Find where the given text appears and provide that cell's center as [X, Y] coordinate. 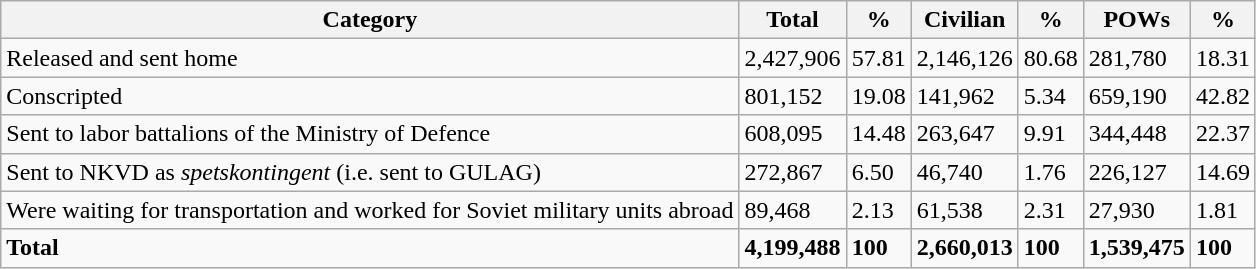
22.37 [1222, 134]
Category [370, 20]
2.31 [1050, 210]
141,962 [964, 96]
57.81 [878, 58]
80.68 [1050, 58]
46,740 [964, 172]
2.13 [878, 210]
89,468 [792, 210]
344,448 [1136, 134]
1,539,475 [1136, 248]
608,095 [792, 134]
1.76 [1050, 172]
14.69 [1222, 172]
18.31 [1222, 58]
801,152 [792, 96]
281,780 [1136, 58]
61,538 [964, 210]
9.91 [1050, 134]
19.08 [878, 96]
2,146,126 [964, 58]
Sent to labor battalions of the Ministry of Defence [370, 134]
1.81 [1222, 210]
272,867 [792, 172]
226,127 [1136, 172]
42.82 [1222, 96]
Were waiting for transportation and worked for Soviet military units abroad [370, 210]
5.34 [1050, 96]
14.48 [878, 134]
263,647 [964, 134]
Conscripted [370, 96]
6.50 [878, 172]
27,930 [1136, 210]
Civilian [964, 20]
4,199,488 [792, 248]
Released and sent home [370, 58]
Sent to NKVD as spetskontingent (i.e. sent to GULAG) [370, 172]
2,427,906 [792, 58]
POWs [1136, 20]
2,660,013 [964, 248]
659,190 [1136, 96]
